Return [x, y] of the center of cell containing provided text 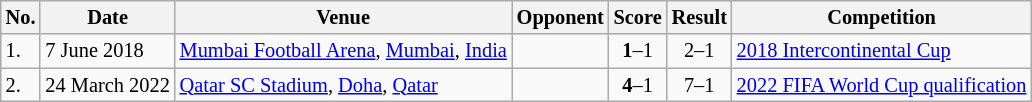
Mumbai Football Arena, Mumbai, India [344, 51]
2022 FIFA World Cup qualification [882, 85]
2. [21, 85]
Venue [344, 17]
No. [21, 17]
1–1 [638, 51]
24 March 2022 [107, 85]
7–1 [700, 85]
7 June 2018 [107, 51]
Opponent [560, 17]
Qatar SC Stadium, Doha, Qatar [344, 85]
Result [700, 17]
1. [21, 51]
Competition [882, 17]
2018 Intercontinental Cup [882, 51]
Date [107, 17]
4–1 [638, 85]
2–1 [700, 51]
Score [638, 17]
